Scan for the cell matching the given text and deliver its (x, y) coordinate at center. 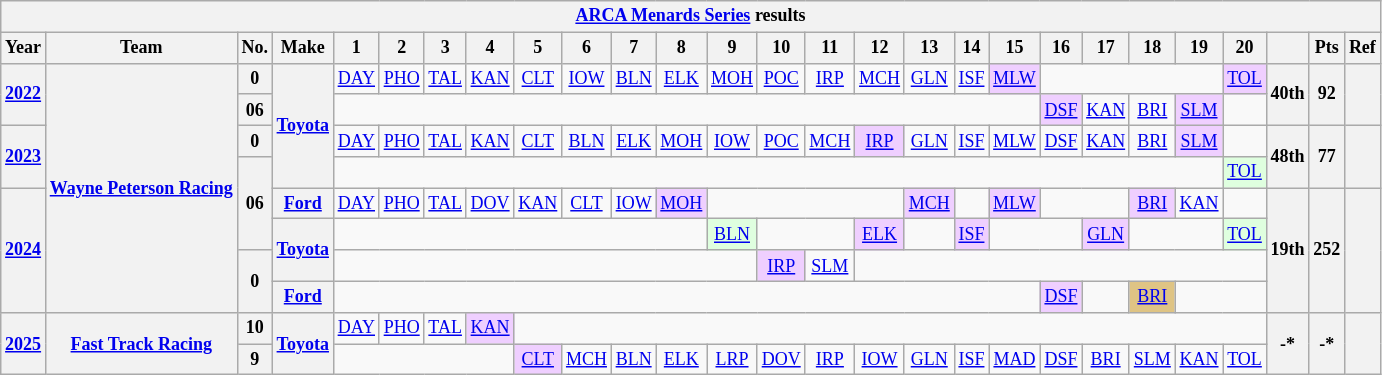
Wayne Peterson Racing (141, 188)
13 (929, 48)
18 (1152, 48)
8 (682, 48)
19 (1199, 48)
2 (402, 48)
Year (24, 48)
252 (1327, 250)
20 (1244, 48)
48th (1288, 156)
Pts (1327, 48)
40th (1288, 94)
77 (1327, 156)
1 (356, 48)
2023 (24, 156)
Make (302, 48)
No. (254, 48)
Ref (1363, 48)
3 (445, 48)
Fast Track Racing (141, 343)
MAD (1014, 360)
5 (538, 48)
ARCA Menards Series results (690, 16)
2024 (24, 250)
17 (1106, 48)
92 (1327, 94)
19th (1288, 250)
14 (972, 48)
4 (490, 48)
2022 (24, 94)
15 (1014, 48)
16 (1061, 48)
7 (634, 48)
6 (587, 48)
LRP (732, 360)
11 (830, 48)
Team (141, 48)
2025 (24, 343)
12 (880, 48)
